Capture the cell that displays the provided text and extract its [x, y] central coordinate. 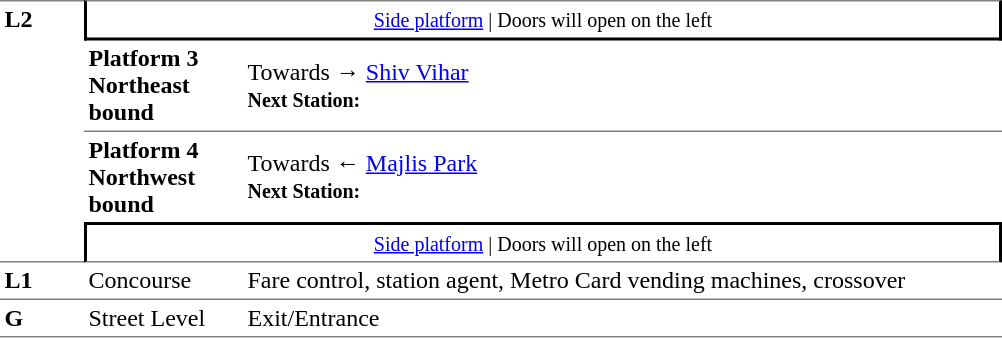
Platform 4Northwest bound [164, 177]
Fare control, station agent, Metro Card vending machines, crossover [622, 280]
Exit/Entrance [622, 318]
Concourse [164, 280]
Platform 3Northeast bound [164, 86]
Towards ← Majlis ParkNext Station: [622, 177]
Towards → Shiv ViharNext Station: [622, 86]
Street Level [164, 318]
L2 [42, 131]
L1 [42, 280]
G [42, 318]
